For the text-containing cell, return its midpoint in (x, y) coordinate format. 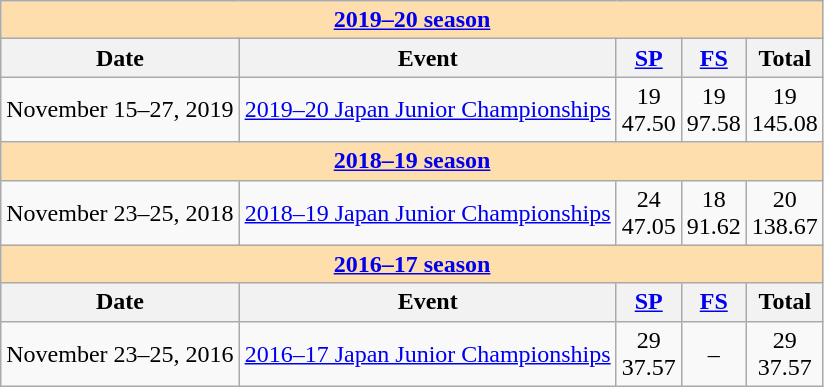
2019–20 Japan Junior Championships (428, 110)
2018–19 Japan Junior Championships (428, 212)
2019–20 season (412, 20)
24 47.05 (648, 212)
November 23–25, 2016 (120, 354)
19 145.08 (784, 110)
2016–17 season (412, 264)
19 97.58 (714, 110)
18 91.62 (714, 212)
2016–17 Japan Junior Championships (428, 354)
2018–19 season (412, 161)
November 15–27, 2019 (120, 110)
– (714, 354)
November 23–25, 2018 (120, 212)
20 138.67 (784, 212)
19 47.50 (648, 110)
